Locate the cell with the specified text and output its (X, Y) center coordinate. 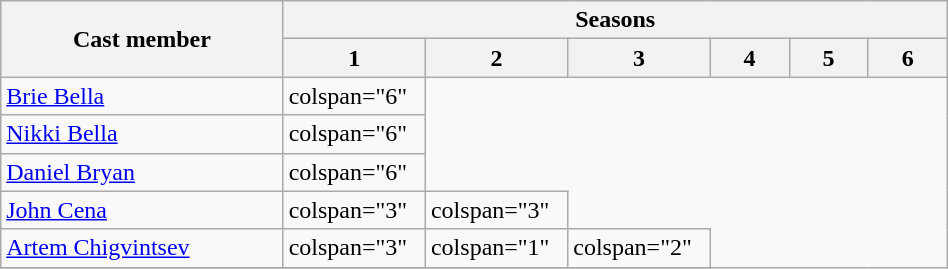
2 (496, 58)
3 (639, 58)
Nikki Bella (142, 134)
Cast member (142, 39)
Daniel Bryan (142, 172)
colspan="2" (639, 248)
5 (828, 58)
Seasons (615, 20)
1 (354, 58)
4 (750, 58)
John Cena (142, 210)
colspan="1" (496, 248)
6 (908, 58)
Brie Bella (142, 96)
Artem Chigvintsev (142, 248)
